Search for the cell housing the specified text and yield its [X, Y] center coordinate. 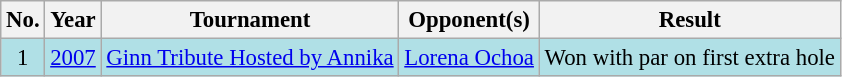
Year [73, 20]
1 [23, 58]
Won with par on first extra hole [690, 58]
Tournament [250, 20]
No. [23, 20]
2007 [73, 58]
Lorena Ochoa [469, 58]
Ginn Tribute Hosted by Annika [250, 58]
Result [690, 20]
Opponent(s) [469, 20]
